Output the [X, Y] coordinate of the center of the cell containing the given text.  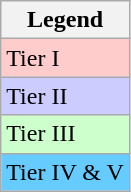
Tier I [66, 58]
Tier IV & V [66, 172]
Tier II [66, 96]
Legend [66, 20]
Tier III [66, 134]
